Determine the [x, y] coordinate at the center of the cell enclosing the given text.  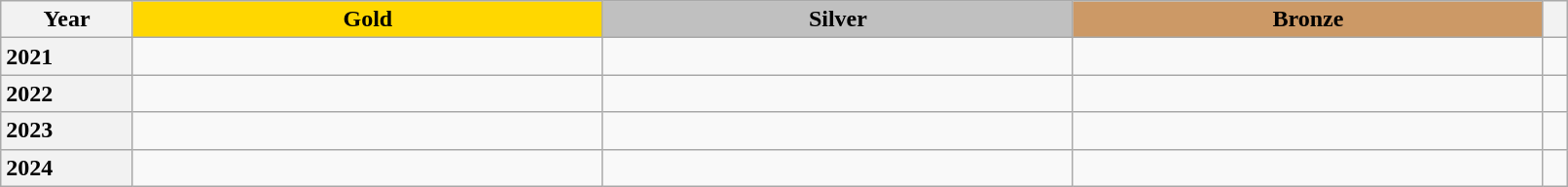
Silver [837, 19]
2022 [67, 93]
2024 [67, 168]
2021 [67, 56]
Year [67, 19]
2023 [67, 131]
Bronze [1308, 19]
Gold [368, 19]
